For the text-containing cell, return its midpoint in (X, Y) coordinate format. 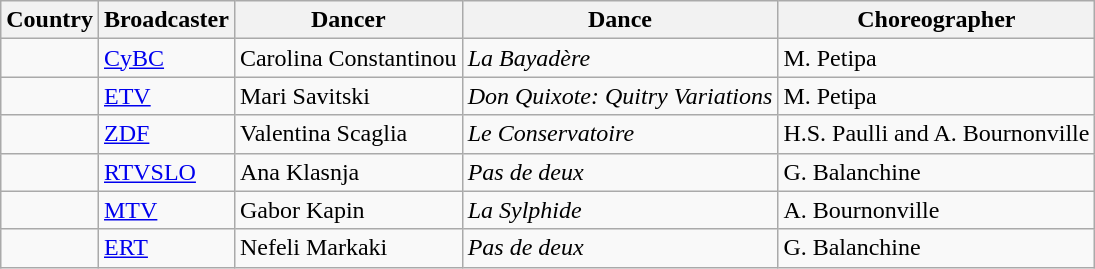
Don Quixote: Quitry Variations (620, 96)
CyBC (166, 58)
ZDF (166, 134)
Choreographer (936, 20)
A. Bournonville (936, 210)
Le Conservatoire (620, 134)
Valentina Scaglia (348, 134)
Ana Klasnja (348, 172)
RTVSLO (166, 172)
La Bayadère (620, 58)
Dancer (348, 20)
Carolina Constantinou (348, 58)
ETV (166, 96)
MTV (166, 210)
Mari Savitski (348, 96)
Nefeli Markaki (348, 248)
Gabor Kapin (348, 210)
Dance (620, 20)
La Sylphide (620, 210)
ERT (166, 248)
H.S. Paulli and A. Bournonville (936, 134)
Broadcaster (166, 20)
Country (50, 20)
